Return the (x, y) coordinate for the center point of the cell that contains the specified text.  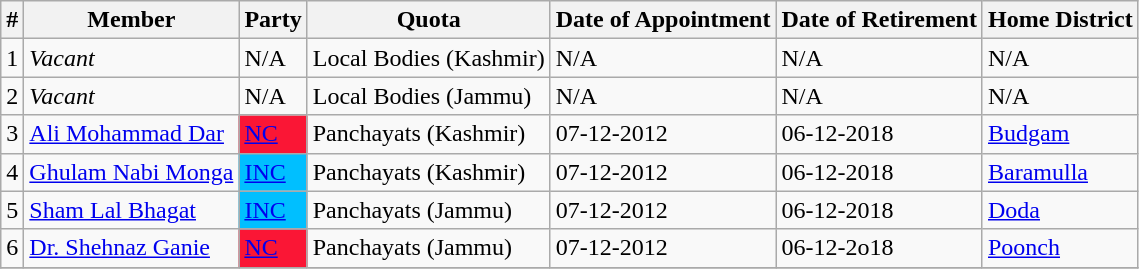
Poonch (1060, 248)
Dr. Shehnaz Ganie (132, 248)
# (12, 20)
Date of Retirement (880, 20)
Baramulla (1060, 172)
Date of Appointment (663, 20)
Ali Mohammad Dar (132, 134)
Ghulam Nabi Monga (132, 172)
6 (12, 248)
Party (273, 20)
06-12-2o18 (880, 248)
Home District (1060, 20)
Doda (1060, 210)
Member (132, 20)
1 (12, 58)
4 (12, 172)
Local Bodies (Kashmir) (428, 58)
3 (12, 134)
Quota (428, 20)
Sham Lal Bhagat (132, 210)
Budgam (1060, 134)
Local Bodies (Jammu) (428, 96)
2 (12, 96)
5 (12, 210)
